Identify which cell holds the provided text, then report its (x, y) central coordinate. 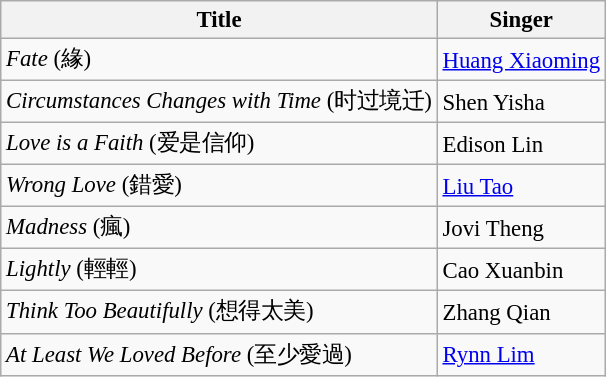
Zhang Qian (521, 312)
Cao Xuanbin (521, 270)
Think Too Beautifully (想得太美) (219, 312)
At Least We Loved Before (至少愛過) (219, 354)
Madness (瘋) (219, 228)
Huang Xiaoming (521, 60)
Love is a Faith (爱是信仰) (219, 144)
Shen Yisha (521, 102)
Wrong Love (錯愛) (219, 186)
Lightly (輕輕) (219, 270)
Liu Tao (521, 186)
Singer (521, 20)
Fate (緣) (219, 60)
Circumstances Changes with Time (时过境迁) (219, 102)
Title (219, 20)
Jovi Theng (521, 228)
Rynn Lim (521, 354)
Edison Lin (521, 144)
